Identify which cell holds the provided text, then report its [X, Y] central coordinate. 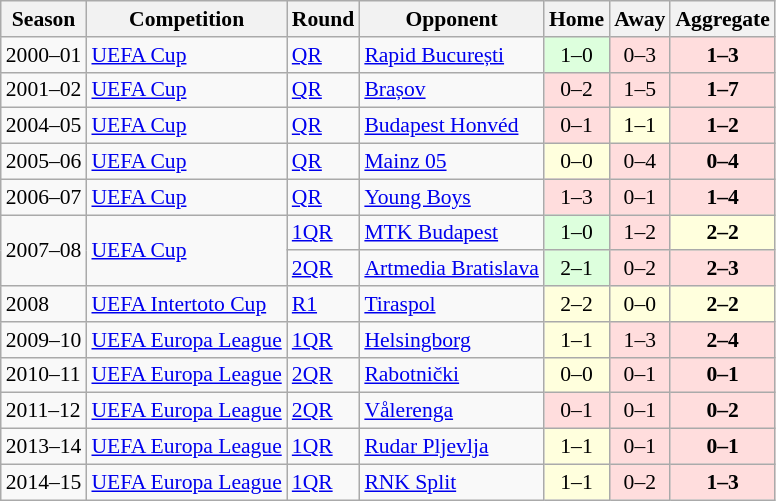
2011–12 [44, 411]
2009–10 [44, 340]
Opponent [452, 19]
Away [640, 19]
Artmedia Bratislava [452, 269]
Brașov [452, 90]
2005–06 [44, 162]
Home [576, 19]
2014–15 [44, 482]
1–4 [722, 197]
R1 [324, 304]
2007–08 [44, 250]
UEFA Intertoto Cup [186, 304]
1–5 [640, 90]
2008 [44, 304]
1–7 [722, 90]
MTK Budapest [452, 233]
RNK Split [452, 482]
Rabotnički [452, 375]
Vålerenga [452, 411]
2006–07 [44, 197]
2004–05 [44, 126]
Tiraspol [452, 304]
Rapid București [452, 55]
Competition [186, 19]
Young Boys [452, 197]
2–1 [576, 269]
Budapest Honvéd [452, 126]
Season [44, 19]
2–3 [722, 269]
2010–11 [44, 375]
Aggregate [722, 19]
2001–02 [44, 90]
0–3 [640, 55]
2–4 [722, 340]
Round [324, 19]
2013–14 [44, 447]
Helsingborg [452, 340]
2000–01 [44, 55]
Rudar Pljevlja [452, 447]
Mainz 05 [452, 162]
